Extract the [x, y] coordinate from the center of the cell holding the provided text.  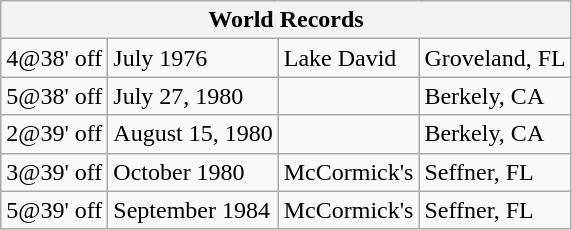
September 1984 [193, 210]
July 27, 1980 [193, 96]
Lake David [348, 58]
5@39' off [54, 210]
World Records [286, 20]
3@39' off [54, 172]
October 1980 [193, 172]
2@39' off [54, 134]
5@38' off [54, 96]
July 1976 [193, 58]
August 15, 1980 [193, 134]
4@38' off [54, 58]
Groveland, FL [495, 58]
